Detect which cell encompasses the target text, then output its (x, y) center coordinate. 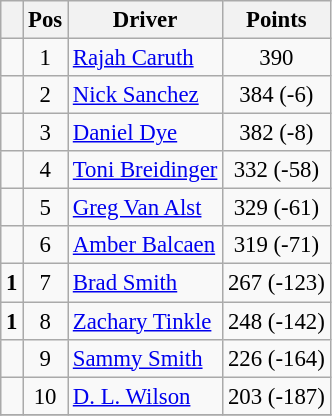
Pos (46, 20)
384 (-6) (276, 95)
3 (46, 133)
Greg Van Alst (146, 208)
7 (46, 283)
203 (-187) (276, 396)
Rajah Caruth (146, 58)
329 (-61) (276, 208)
8 (46, 321)
248 (-142) (276, 321)
Brad Smith (146, 283)
D. L. Wilson (146, 396)
9 (46, 358)
319 (-71) (276, 245)
5 (46, 208)
10 (46, 396)
Sammy Smith (146, 358)
Amber Balcaen (146, 245)
390 (276, 58)
Driver (146, 20)
4 (46, 170)
6 (46, 245)
Nick Sanchez (146, 95)
382 (-8) (276, 133)
267 (-123) (276, 283)
332 (-58) (276, 170)
Daniel Dye (146, 133)
2 (46, 95)
Toni Breidinger (146, 170)
226 (-164) (276, 358)
Zachary Tinkle (146, 321)
Points (276, 20)
